Find where the given text appears and provide that cell's center as [X, Y] coordinate. 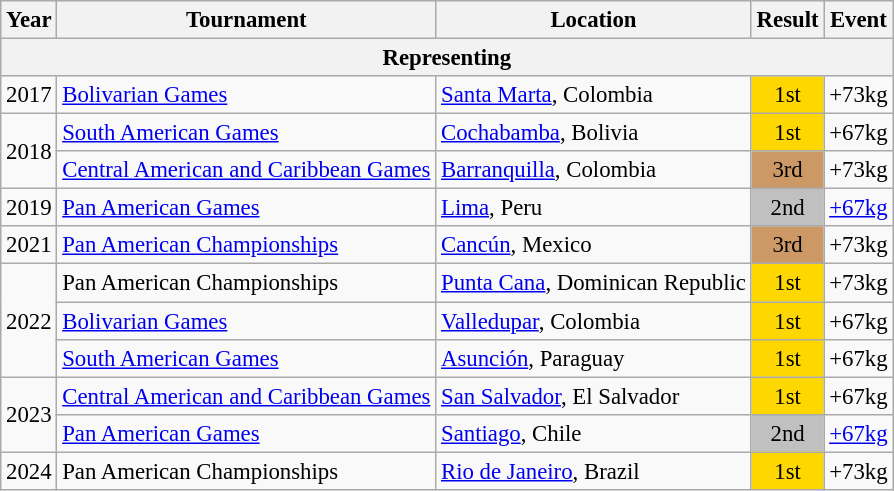
2018 [29, 152]
2023 [29, 414]
2021 [29, 245]
Result [788, 20]
Cancún, Mexico [594, 245]
Event [858, 20]
Year [29, 20]
Location [594, 20]
2022 [29, 320]
Asunción, Paraguay [594, 358]
2019 [29, 208]
San Salvador, El Salvador [594, 396]
Santiago, Chile [594, 433]
Santa Marta, Colombia [594, 95]
Valledupar, Colombia [594, 321]
2017 [29, 95]
Rio de Janeiro, Brazil [594, 471]
Barranquilla, Colombia [594, 170]
Punta Cana, Dominican Republic [594, 283]
Representing [447, 58]
Tournament [246, 20]
2024 [29, 471]
Lima, Peru [594, 208]
Cochabamba, Bolivia [594, 133]
